Locate the cell with the specified text and output its [X, Y] center coordinate. 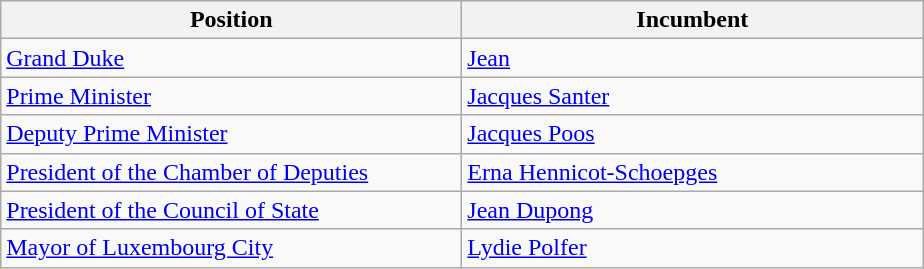
Jacques Poos [692, 134]
Mayor of Luxembourg City [232, 248]
Incumbent [692, 20]
Prime Minister [232, 96]
President of the Chamber of Deputies [232, 172]
Deputy Prime Minister [232, 134]
President of the Council of State [232, 210]
Lydie Polfer [692, 248]
Jean [692, 58]
Position [232, 20]
Grand Duke [232, 58]
Jean Dupong [692, 210]
Erna Hennicot-Schoepges [692, 172]
Jacques Santer [692, 96]
